Output the [x, y] coordinate of the center of the cell containing the given text.  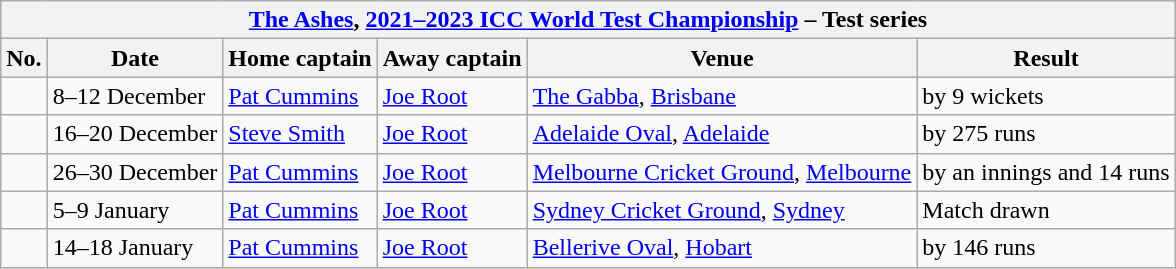
8–12 December [135, 96]
Match drawn [1046, 210]
by 275 runs [1046, 134]
Adelaide Oval, Adelaide [722, 134]
Away captain [452, 58]
The Gabba, Brisbane [722, 96]
Home captain [300, 58]
Result [1046, 58]
16–20 December [135, 134]
Bellerive Oval, Hobart [722, 248]
by 9 wickets [1046, 96]
26–30 December [135, 172]
5–9 January [135, 210]
The Ashes, 2021–2023 ICC World Test Championship – Test series [588, 20]
14–18 January [135, 248]
by an innings and 14 runs [1046, 172]
Sydney Cricket Ground, Sydney [722, 210]
Steve Smith [300, 134]
Venue [722, 58]
by 146 runs [1046, 248]
Melbourne Cricket Ground, Melbourne [722, 172]
Date [135, 58]
No. [24, 58]
